Return [x, y] of the center of cell containing provided text 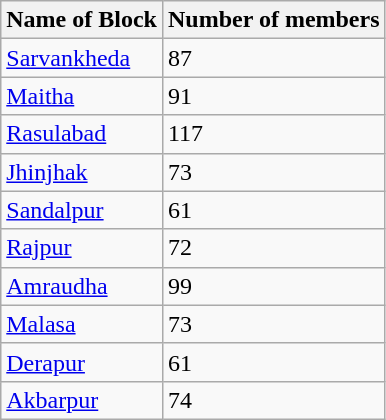
Name of Block [82, 20]
99 [274, 286]
Derapur [82, 362]
74 [274, 400]
Rajpur [82, 248]
Sandalpur [82, 210]
Rasulabad [82, 134]
Sarvankheda [82, 58]
87 [274, 58]
117 [274, 134]
Jhinjhak [82, 172]
91 [274, 96]
Malasa [82, 324]
72 [274, 248]
Number of members [274, 20]
Amraudha [82, 286]
Maitha [82, 96]
Akbarpur [82, 400]
